From the cell containing the given text, extract its center point as [x, y] coordinate. 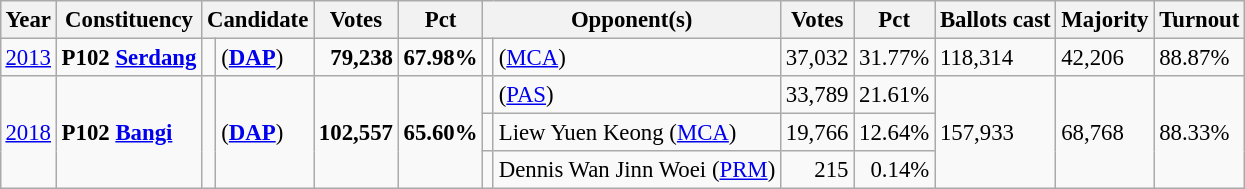
Constituency [128, 20]
Candidate [258, 20]
88.87% [1200, 57]
Dennis Wan Jinn Woei (PRM) [636, 170]
88.33% [1200, 132]
21.61% [894, 95]
118,314 [996, 57]
Ballots cast [996, 20]
37,032 [818, 57]
12.64% [894, 133]
P102 Serdang [128, 57]
68,768 [1105, 132]
2013 [28, 57]
Liew Yuen Keong (MCA) [636, 133]
(MCA) [636, 57]
102,557 [356, 132]
P102 Bangi [128, 132]
(PAS) [636, 95]
Majority [1105, 20]
79,238 [356, 57]
65.60% [440, 132]
215 [818, 170]
157,933 [996, 132]
19,766 [818, 133]
Turnout [1200, 20]
31.77% [894, 57]
Year [28, 20]
2018 [28, 132]
0.14% [894, 170]
33,789 [818, 95]
67.98% [440, 57]
Opponent(s) [632, 20]
42,206 [1105, 57]
